For the text-containing cell, return its midpoint in (X, Y) coordinate format. 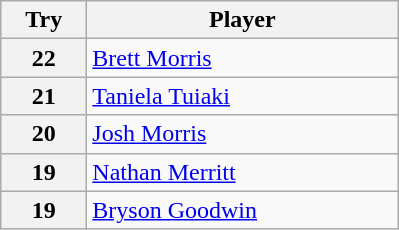
20 (44, 134)
Brett Morris (242, 58)
Player (242, 20)
22 (44, 58)
Bryson Goodwin (242, 210)
Nathan Merritt (242, 172)
Josh Morris (242, 134)
21 (44, 96)
Taniela Tuiaki (242, 96)
Try (44, 20)
